Provide the [X, Y] coordinate of the cell's center where the given text is located.  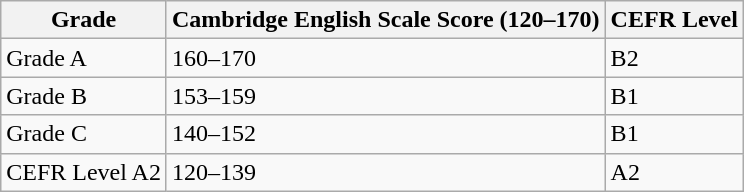
153–159 [386, 96]
Grade C [84, 134]
Grade [84, 20]
160–170 [386, 58]
CEFR Level [674, 20]
Grade B [84, 96]
Cambridge English Scale Score (120–170) [386, 20]
Grade A [84, 58]
A2 [674, 172]
CEFR Level A2 [84, 172]
140–152 [386, 134]
120–139 [386, 172]
B2 [674, 58]
